Search for the cell housing the specified text and yield its [X, Y] center coordinate. 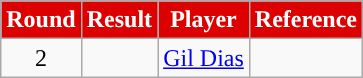
Gil Dias [204, 58]
Reference [306, 20]
Round [41, 20]
Result [119, 20]
Player [204, 20]
2 [41, 58]
